Return the [x, y] coordinate for the center point of the cell that contains the specified text.  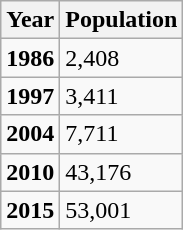
1986 [30, 58]
2,408 [122, 58]
Year [30, 20]
2010 [30, 172]
3,411 [122, 96]
1997 [30, 96]
2004 [30, 134]
7,711 [122, 134]
53,001 [122, 210]
Population [122, 20]
2015 [30, 210]
43,176 [122, 172]
